Provide the [X, Y] coordinate of the cell's center where the given text is located.  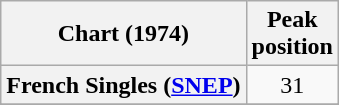
Chart (1974) [124, 34]
Peakposition [292, 34]
French Singles (SNEP) [124, 85]
31 [292, 85]
